Identify which cell holds the provided text, then report its (x, y) central coordinate. 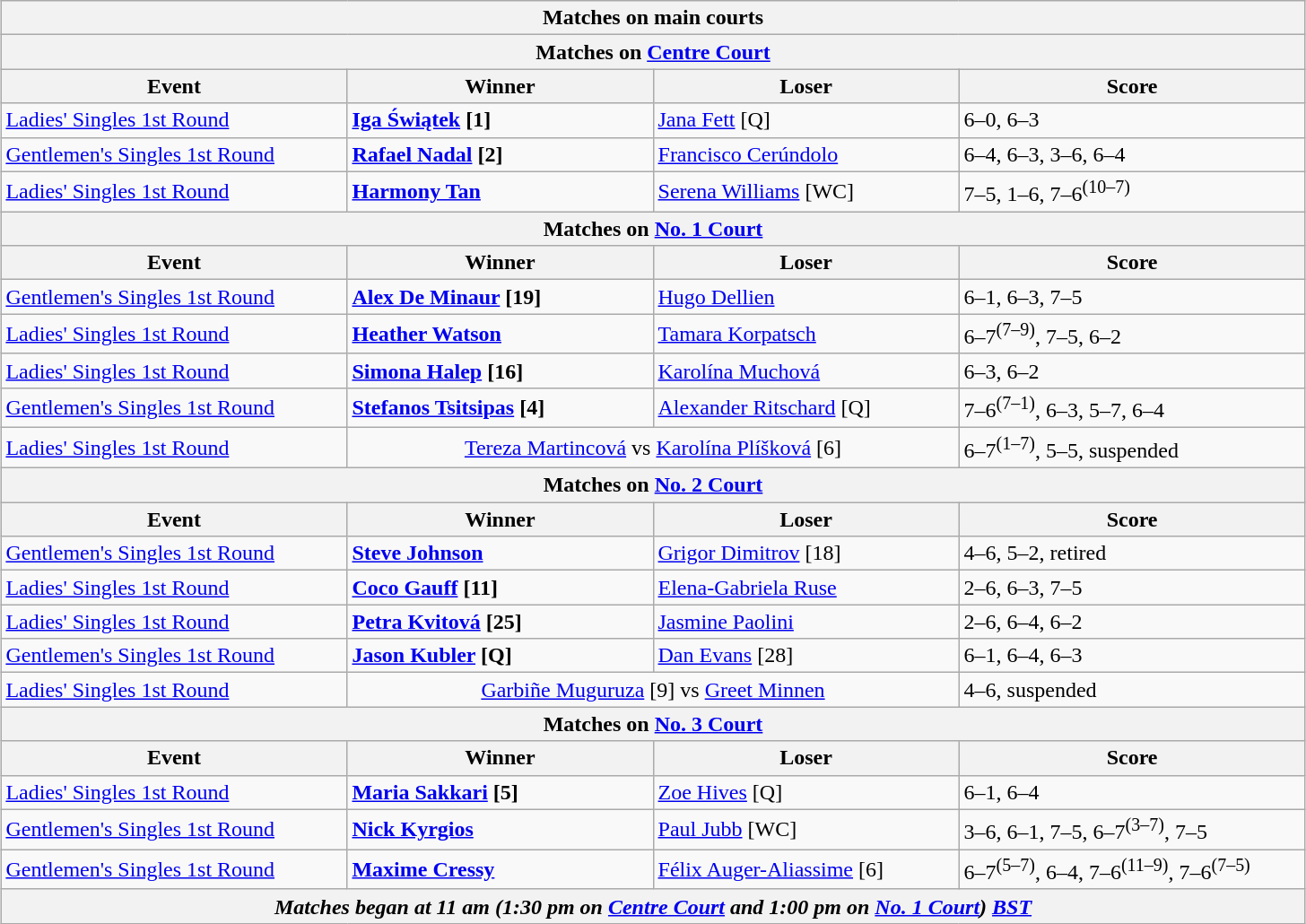
7–6(7–1), 6–3, 5–7, 6–4 (1132, 407)
Zoe Hives [Q] (805, 792)
Coco Gauff [11] (501, 588)
6–1, 6–4 (1132, 792)
Karolína Muchová (805, 370)
4–6, 5–2, retired (1132, 554)
6–3, 6–2 (1132, 370)
2–6, 6–3, 7–5 (1132, 588)
Jasmine Paolini (805, 622)
Stefanos Tsitsipas [4] (501, 407)
2–6, 6–4, 6–2 (1132, 622)
6–1, 6–4, 6–3 (1132, 656)
6–7(7–9), 7–5, 6–2 (1132, 334)
4–6, suspended (1132, 690)
Félix Auger-Aliassime [6] (805, 870)
Heather Watson (501, 334)
7–5, 1–6, 7–6(10–7) (1132, 192)
Serena Williams [WC] (805, 192)
Simona Halep [16] (501, 370)
Matches on No. 1 Court (653, 229)
Maria Sakkari [5] (501, 792)
6–1, 6–3, 7–5 (1132, 297)
Rafael Nadal [2] (501, 154)
Iga Świątek [1] (501, 120)
Elena-Gabriela Ruse (805, 588)
6–7(1–7), 5–5, suspended (1132, 449)
Nick Kyrgios (501, 829)
Harmony Tan (501, 192)
6–0, 6–3 (1132, 120)
Tereza Martincová vs Karolína Plíšková [6] (653, 449)
Jason Kubler [Q] (501, 656)
3–6, 6–1, 7–5, 6–7(3–7), 7–5 (1132, 829)
Tamara Korpatsch (805, 334)
Steve Johnson (501, 554)
Matches on No. 2 Court (653, 485)
Petra Kvitová [25] (501, 622)
Alex De Minaur [19] (501, 297)
Matches on Centre Court (653, 52)
Paul Jubb [WC] (805, 829)
Jana Fett [Q] (805, 120)
Dan Evans [28] (805, 656)
Matches on main courts (653, 18)
Grigor Dimitrov [18] (805, 554)
Garbiñe Muguruza [9] vs Greet Minnen (653, 690)
Francisco Cerúndolo (805, 154)
Matches began at 11 am (1:30 pm on Centre Court and 1:00 pm on No. 1 Court) BST (653, 906)
Matches on No. 3 Court (653, 724)
Alexander Ritschard [Q] (805, 407)
6–4, 6–3, 3–6, 6–4 (1132, 154)
Hugo Dellien (805, 297)
6–7(5–7), 6–4, 7–6(11–9), 7–6(7–5) (1132, 870)
Maxime Cressy (501, 870)
